Output the [x, y] coordinate of the center of the cell containing the given text.  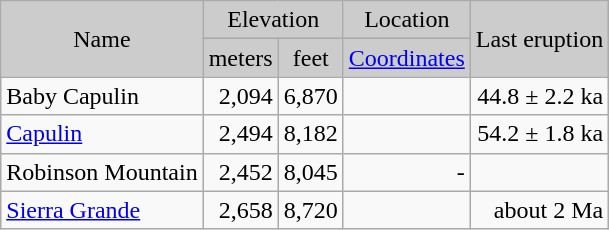
54.2 ± 1.8 ka [539, 134]
Capulin [102, 134]
6,870 [310, 96]
- [406, 172]
feet [310, 58]
8,720 [310, 210]
about 2 Ma [539, 210]
2,094 [240, 96]
Last eruption [539, 39]
Robinson Mountain [102, 172]
44.8 ± 2.2 ka [539, 96]
Location [406, 20]
Elevation [273, 20]
Coordinates [406, 58]
meters [240, 58]
8,045 [310, 172]
2,658 [240, 210]
Sierra Grande [102, 210]
2,452 [240, 172]
2,494 [240, 134]
Baby Capulin [102, 96]
8,182 [310, 134]
Name [102, 39]
